For the text-containing cell, return its midpoint in [X, Y] coordinate format. 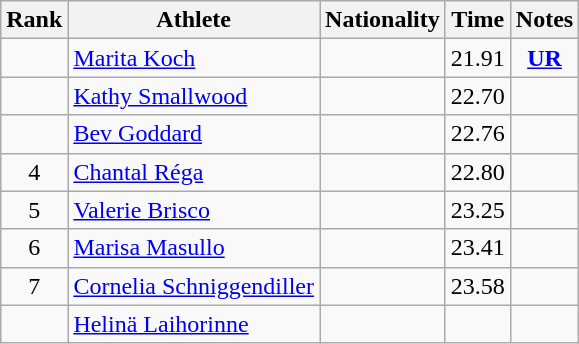
UR [544, 58]
Kathy Smallwood [194, 96]
Valerie Brisco [194, 210]
23.25 [478, 210]
22.70 [478, 96]
Chantal Réga [194, 172]
Helinä Laihorinne [194, 324]
7 [34, 286]
Notes [544, 20]
6 [34, 248]
4 [34, 172]
23.58 [478, 286]
Nationality [383, 20]
22.80 [478, 172]
5 [34, 210]
21.91 [478, 58]
Time [478, 20]
Marisa Masullo [194, 248]
Cornelia Schniggendiller [194, 286]
22.76 [478, 134]
23.41 [478, 248]
Rank [34, 20]
Athlete [194, 20]
Bev Goddard [194, 134]
Marita Koch [194, 58]
